Detect which cell encompasses the target text, then output its [x, y] center coordinate. 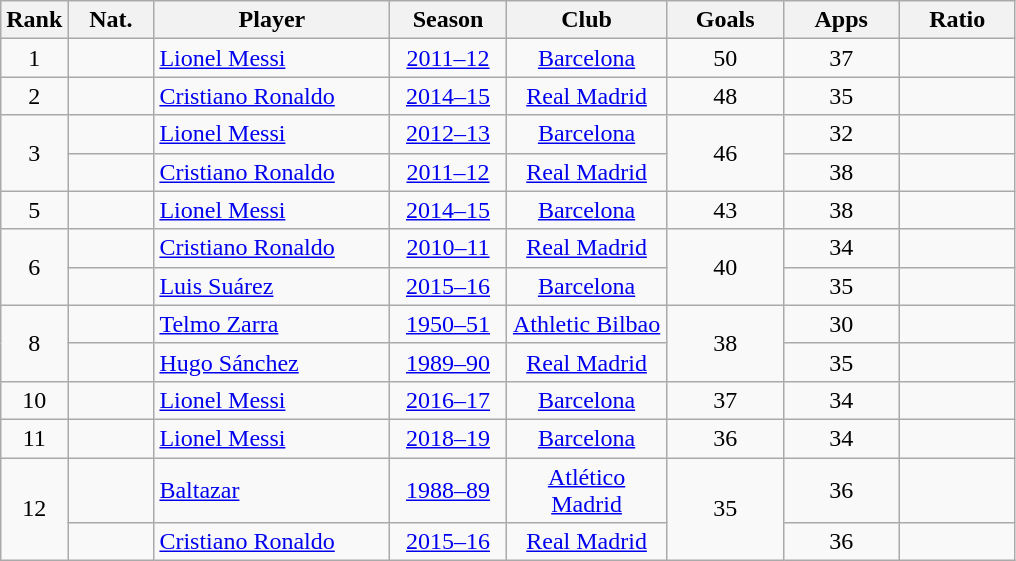
Hugo Sánchez [272, 362]
1989–90 [448, 362]
Ratio [957, 20]
2 [34, 96]
1988–89 [448, 490]
2018–19 [448, 438]
Telmo Zarra [272, 324]
12 [34, 510]
Nat. [111, 20]
10 [34, 400]
Club [586, 20]
32 [841, 134]
3 [34, 153]
Atlético Madrid [586, 490]
5 [34, 210]
Rank [34, 20]
6 [34, 267]
Season [448, 20]
Athletic Bilbao [586, 324]
Baltazar [272, 490]
1950–51 [448, 324]
30 [841, 324]
48 [725, 96]
50 [725, 58]
2010–11 [448, 248]
1 [34, 58]
8 [34, 343]
Luis Suárez [272, 286]
11 [34, 438]
43 [725, 210]
Apps [841, 20]
2012–13 [448, 134]
Player [272, 20]
2016–17 [448, 400]
40 [725, 267]
Goals [725, 20]
46 [725, 153]
